Return [x, y] of the center of cell containing provided text 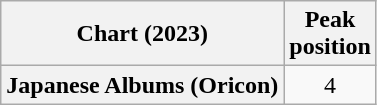
4 [330, 85]
Japanese Albums (Oricon) [142, 85]
Peakposition [330, 34]
Chart (2023) [142, 34]
